Return the [x, y] coordinate for the center point of the cell that contains the specified text.  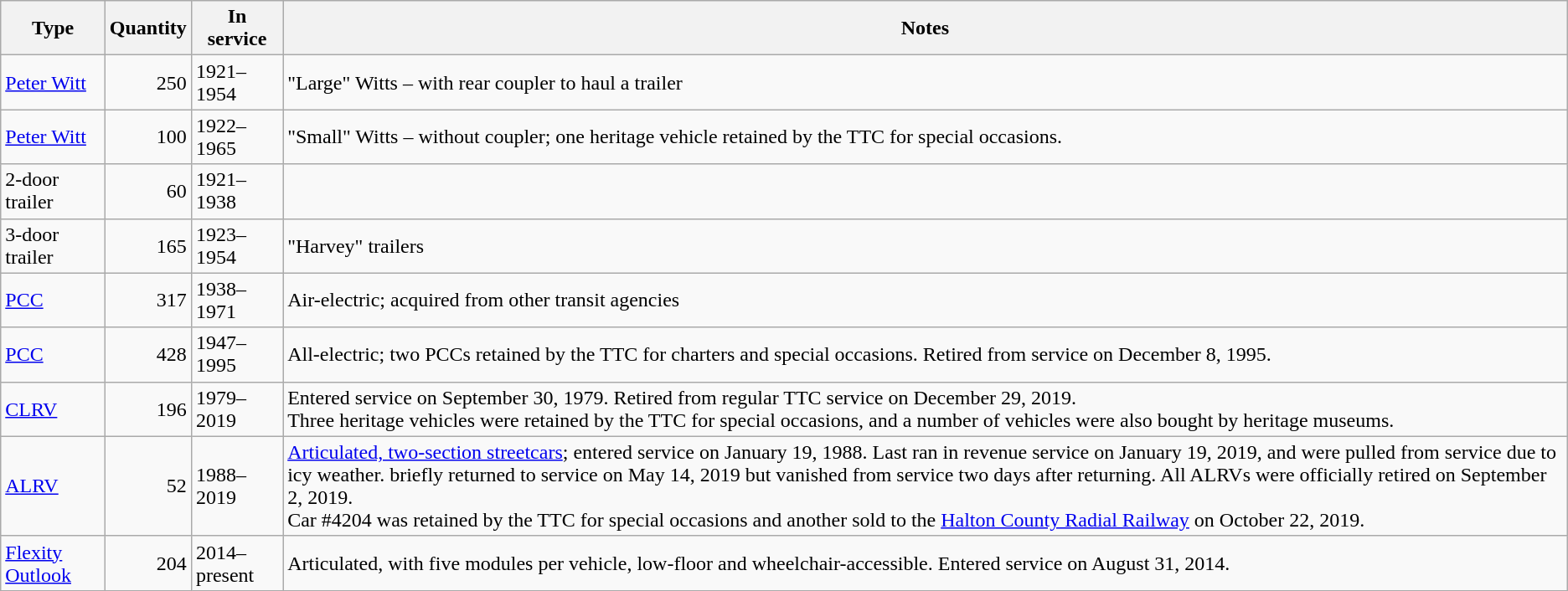
1938–1971 [236, 300]
Notes [926, 28]
"Large" Witts – with rear coupler to haul a trailer [926, 82]
60 [147, 191]
Type [54, 28]
250 [147, 82]
1947–1995 [236, 355]
Quantity [147, 28]
428 [147, 355]
All-electric; two PCCs retained by the TTC for charters and special occasions. Retired from service on December 8, 1995. [926, 355]
1921–1938 [236, 191]
Flexity Outlook [54, 563]
1923–1954 [236, 246]
"Harvey" trailers [926, 246]
204 [147, 563]
1922–1965 [236, 137]
1921–1954 [236, 82]
Articulated, with five modules per vehicle, low-floor and wheelchair-accessible. Entered service on August 31, 2014. [926, 563]
1979–2019 [236, 409]
CLRV [54, 409]
2-door trailer [54, 191]
Air-electric; acquired from other transit agencies [926, 300]
"Small" Witts – without coupler; one heritage vehicle retained by the TTC for special occasions. [926, 137]
2014–present [236, 563]
52 [147, 486]
3-door trailer [54, 246]
196 [147, 409]
1988–2019 [236, 486]
ALRV [54, 486]
165 [147, 246]
100 [147, 137]
317 [147, 300]
In service [236, 28]
